Detect which cell encompasses the target text, then output its [x, y] center coordinate. 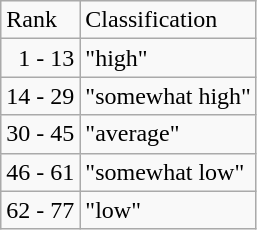
46 - 61 [40, 172]
"somewhat low" [168, 172]
"low" [168, 210]
"high" [168, 58]
62 - 77 [40, 210]
Classification [168, 20]
30 - 45 [40, 134]
"somewhat high" [168, 96]
1 - 13 [40, 58]
Rank [40, 20]
"average" [168, 134]
14 - 29 [40, 96]
